For the text-containing cell, return its midpoint in (X, Y) coordinate format. 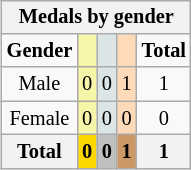
Male (40, 84)
Female (40, 118)
Medals by gender (96, 17)
Gender (40, 51)
